Identify which cell holds the provided text, then report its [X, Y] central coordinate. 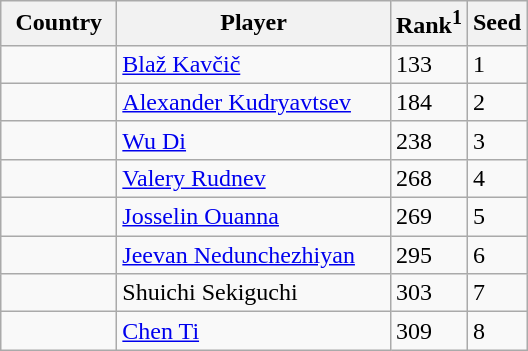
238 [428, 140]
Jeevan Nedunchezhiyan [254, 255]
7 [496, 293]
184 [428, 102]
3 [496, 140]
Player [254, 24]
Josselin Ouanna [254, 217]
303 [428, 293]
295 [428, 255]
133 [428, 64]
Rank1 [428, 24]
Wu Di [254, 140]
Shuichi Sekiguchi [254, 293]
Chen Ti [254, 331]
8 [496, 331]
5 [496, 217]
309 [428, 331]
269 [428, 217]
Country [59, 24]
Valery Rudnev [254, 178]
6 [496, 255]
Blaž Kavčič [254, 64]
Alexander Kudryavtsev [254, 102]
2 [496, 102]
Seed [496, 24]
1 [496, 64]
268 [428, 178]
4 [496, 178]
